Pinpoint the cell where the given text exists, returning its [x, y] midpoint coordinate. 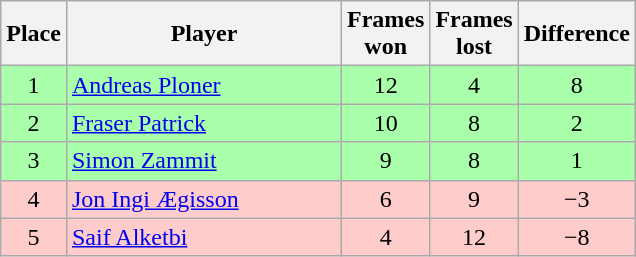
Fraser Patrick [204, 123]
6 [386, 199]
Frames lost [474, 34]
Andreas Ploner [204, 85]
−3 [576, 199]
Difference [576, 34]
Frames won [386, 34]
Simon Zammit [204, 161]
10 [386, 123]
3 [34, 161]
−8 [576, 237]
Player [204, 34]
Place [34, 34]
Jon Ingi Ægisson [204, 199]
Saif Alketbi [204, 237]
5 [34, 237]
